Output the [x, y] coordinate of the center of the cell containing the given text.  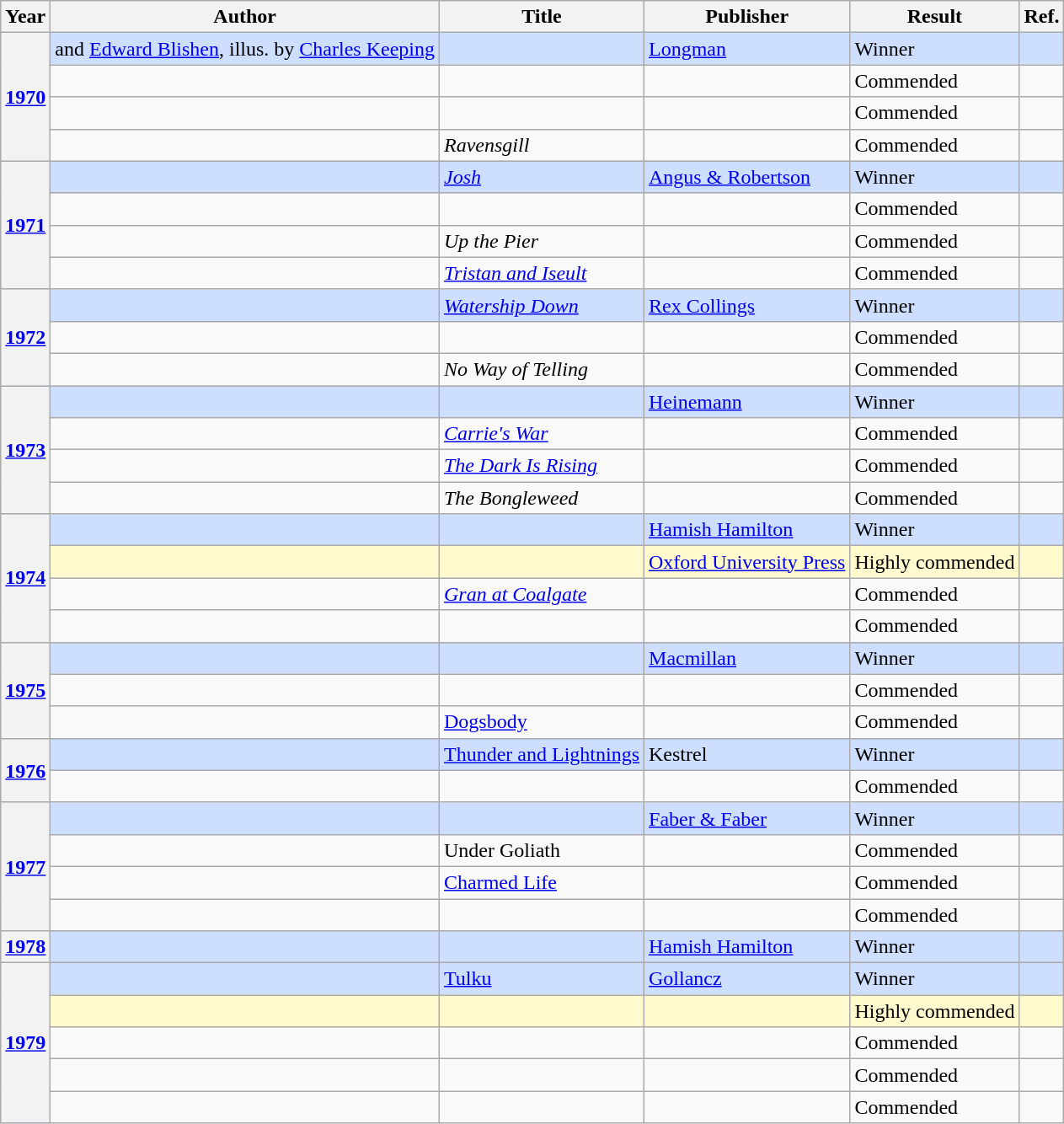
Under Goliath [541, 850]
Ravensgill [541, 145]
1977 [25, 866]
The Bongleweed [541, 498]
Charmed Life [541, 882]
Gran at Coalgate [541, 594]
Tristan and Iseult [541, 273]
No Way of Telling [541, 369]
Kestrel [747, 754]
Faber & Faber [747, 818]
Author [245, 17]
Angus & Robertson [747, 177]
Result [935, 17]
Macmillan [747, 658]
Heinemann [747, 402]
Rex Collings [747, 305]
Dogsbody [541, 722]
1972 [25, 337]
Watership Down [541, 305]
Carrie's War [541, 434]
Up the Pier [541, 241]
Title [541, 17]
1978 [25, 947]
1975 [25, 690]
Gollancz [747, 979]
The Dark Is Rising [541, 466]
1979 [25, 1043]
Ref. [1041, 17]
Tulku [541, 979]
and Edward Blishen, illus. by Charles Keeping [245, 49]
Longman [747, 49]
1971 [25, 225]
Josh [541, 177]
Oxford University Press [747, 562]
1976 [25, 770]
1974 [25, 578]
1973 [25, 450]
Publisher [747, 17]
1970 [25, 97]
Thunder and Lightnings [541, 754]
Year [25, 17]
